For the text-containing cell, return its midpoint in (x, y) coordinate format. 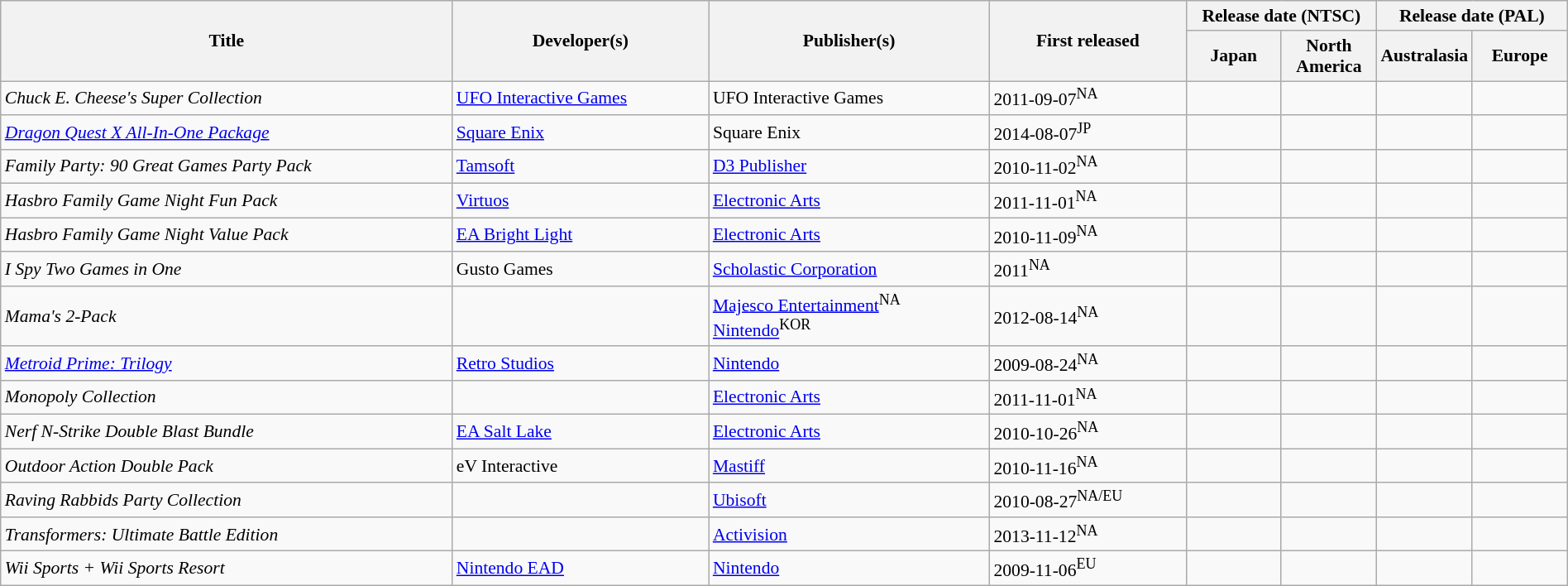
2010-11-09NA (1088, 235)
First released (1088, 41)
Wii Sports + Wii Sports Resort (227, 568)
Hasbro Family Game Night Fun Pack (227, 200)
Dragon Quest X All-In-One Package (227, 132)
Retro Studios (581, 363)
2009-08-24NA (1088, 363)
Hasbro Family Game Night Value Pack (227, 235)
2013-11-12NA (1088, 535)
Transformers: Ultimate Battle Edition (227, 535)
Family Party: 90 Great Games Party Pack (227, 167)
2011NA (1088, 268)
Developer(s) (581, 41)
EA Bright Light (581, 235)
D3 Publisher (849, 167)
Chuck E. Cheese's Super Collection (227, 98)
Title (227, 41)
Publisher(s) (849, 41)
2014-08-07JP (1088, 132)
Nerf N-Strike Double Blast Bundle (227, 432)
Release date (PAL) (1472, 16)
Tamsoft (581, 167)
Metroid Prime: Trilogy (227, 363)
Mama's 2-Pack (227, 316)
2010-11-02NA (1088, 167)
Monopoly Collection (227, 397)
Nintendo EAD (581, 568)
Mastiff (849, 465)
Ubisoft (849, 500)
Japan (1234, 56)
Gusto Games (581, 268)
2010-08-27NA/EU (1088, 500)
2010-10-26NA (1088, 432)
2010-11-16NA (1088, 465)
eV Interactive (581, 465)
Raving Rabbids Party Collection (227, 500)
Release date (NTSC) (1281, 16)
Activision (849, 535)
North America (1328, 56)
Scholastic Corporation (849, 268)
Europe (1520, 56)
Virtuos (581, 200)
Outdoor Action Double Pack (227, 465)
Majesco EntertainmentNANintendoKOR (849, 316)
2009-11-06EU (1088, 568)
EA Salt Lake (581, 432)
2012-08-14NA (1088, 316)
2011-09-07NA (1088, 98)
I Spy Two Games in One (227, 268)
Australasia (1424, 56)
